Identify which cell holds the provided text, then report its [x, y] central coordinate. 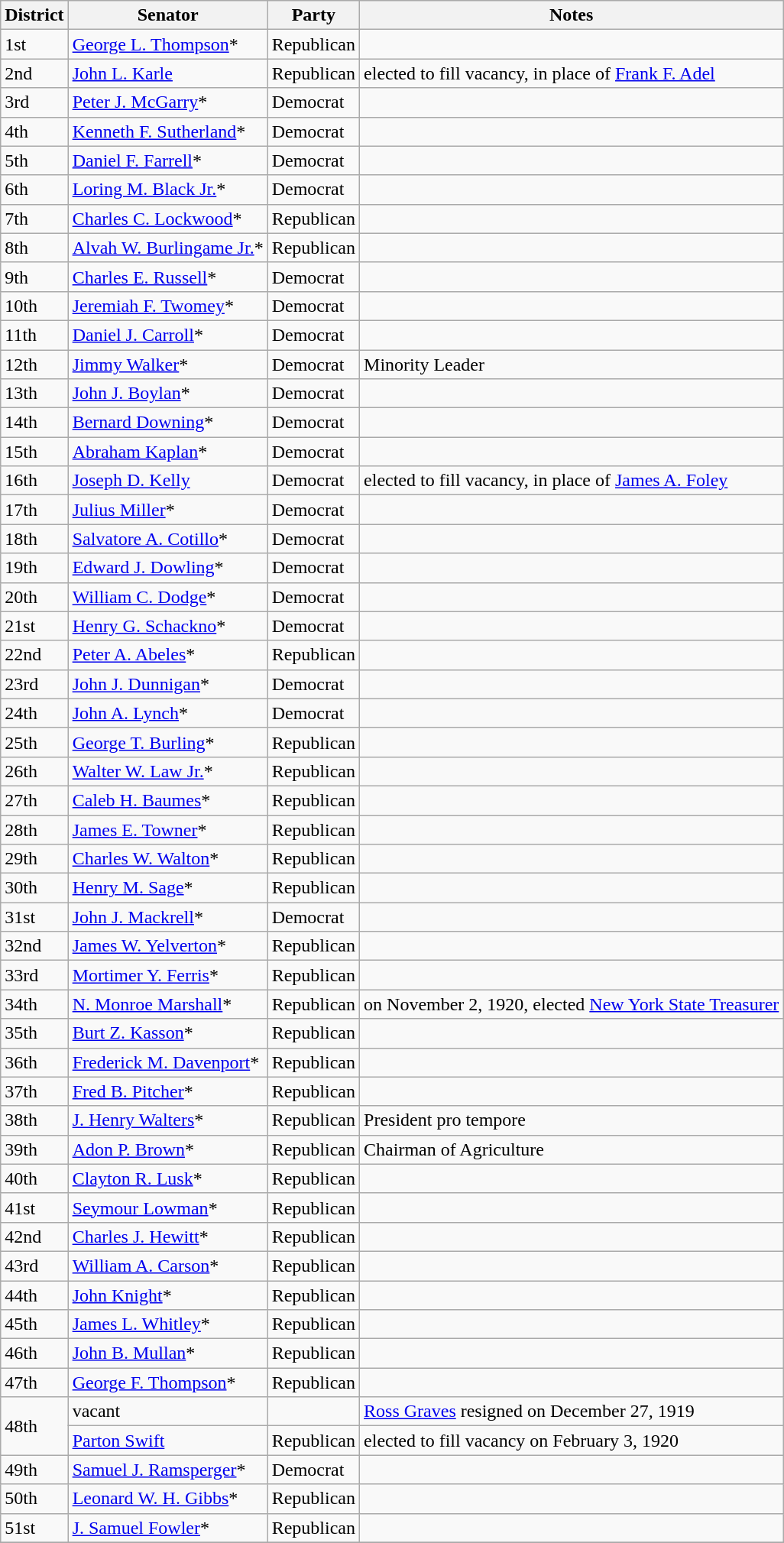
John J. Boylan* [168, 394]
John L. Karle [168, 73]
35th [34, 1033]
Edward J. Dowling* [168, 568]
District [34, 15]
President pro tempore [572, 1120]
Loring M. Black Jr.* [168, 190]
43rd [34, 1266]
George L. Thompson* [168, 44]
Salvatore A. Cotillo* [168, 539]
Abraham Kaplan* [168, 452]
26th [34, 771]
Bernard Downing* [168, 423]
Kenneth F. Sutherland* [168, 131]
30th [34, 888]
Adon P. Brown* [168, 1149]
1st [34, 44]
Minority Leader [572, 365]
23rd [34, 684]
10th [34, 306]
3rd [34, 102]
9th [34, 277]
Caleb H. Baumes* [168, 800]
47th [34, 1383]
elected to fill vacancy, in place of James A. Foley [572, 481]
29th [34, 859]
Notes [572, 15]
John J. Dunnigan* [168, 684]
49th [34, 1470]
Henry G. Schackno* [168, 626]
42nd [34, 1237]
William A. Carson* [168, 1266]
19th [34, 568]
39th [34, 1149]
Frederick M. Davenport* [168, 1062]
13th [34, 394]
20th [34, 597]
Henry M. Sage* [168, 888]
Julius Miller* [168, 510]
33rd [34, 975]
elected to fill vacancy, in place of Frank F. Adel [572, 73]
Peter A. Abeles* [168, 655]
Burt Z. Kasson* [168, 1033]
8th [34, 248]
45th [34, 1324]
Peter J. McGarry* [168, 102]
4th [34, 131]
Joseph D. Kelly [168, 481]
Charles E. Russell* [168, 277]
48th [34, 1426]
17th [34, 510]
Leonard W. H. Gibbs* [168, 1499]
Jeremiah F. Twomey* [168, 306]
Party [313, 15]
40th [34, 1178]
46th [34, 1353]
32nd [34, 946]
50th [34, 1499]
Samuel J. Ramsperger* [168, 1470]
12th [34, 365]
18th [34, 539]
Jimmy Walker* [168, 365]
John B. Mullan* [168, 1353]
N. Monroe Marshall* [168, 1004]
31st [34, 917]
2nd [34, 73]
Charles W. Walton* [168, 859]
Charles J. Hewitt* [168, 1237]
27th [34, 800]
elected to fill vacancy on February 3, 1920 [572, 1441]
21st [34, 626]
on November 2, 1920, elected New York State Treasurer [572, 1004]
J. Henry Walters* [168, 1120]
24th [34, 713]
George F. Thompson* [168, 1383]
14th [34, 423]
22nd [34, 655]
vacant [168, 1412]
Chairman of Agriculture [572, 1149]
Mortimer Y. Ferris* [168, 975]
37th [34, 1091]
25th [34, 742]
James W. Yelverton* [168, 946]
41st [34, 1207]
28th [34, 829]
Ross Graves resigned on December 27, 1919 [572, 1412]
Senator [168, 15]
James E. Towner* [168, 829]
Walter W. Law Jr.* [168, 771]
John J. Mackrell* [168, 917]
6th [34, 190]
J. Samuel Fowler* [168, 1528]
Daniel F. Farrell* [168, 160]
34th [34, 1004]
Parton Swift [168, 1441]
Clayton R. Lusk* [168, 1178]
John A. Lynch* [168, 713]
36th [34, 1062]
James L. Whitley* [168, 1324]
Seymour Lowman* [168, 1207]
5th [34, 160]
15th [34, 452]
Daniel J. Carroll* [168, 335]
51st [34, 1528]
44th [34, 1295]
38th [34, 1120]
16th [34, 481]
Charles C. Lockwood* [168, 219]
Alvah W. Burlingame Jr.* [168, 248]
7th [34, 219]
William C. Dodge* [168, 597]
Fred B. Pitcher* [168, 1091]
John Knight* [168, 1295]
George T. Burling* [168, 742]
11th [34, 335]
